Find where the given text appears and provide that cell's center as (X, Y) coordinate. 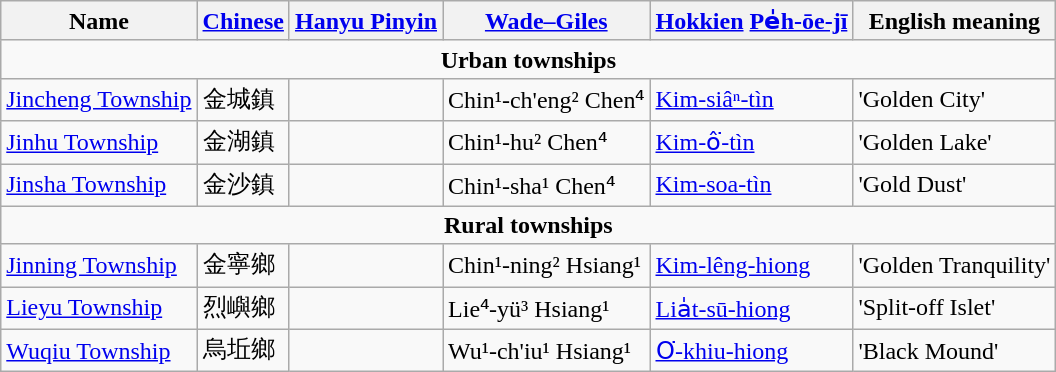
Kim-ô͘-tìn (752, 142)
'Golden City' (954, 100)
Chin¹-sha¹ Chen⁴ (546, 186)
'Golden Lake' (954, 142)
Urban townships (528, 59)
Chin¹-ch'eng² Chen⁴ (546, 100)
Hanyu Pinyin (366, 21)
O͘-khiu-hiong (752, 350)
Jinning Township (99, 266)
Hokkien Pe̍h-ōe-jī (752, 21)
Jinhu Township (99, 142)
Lieyu Township (99, 308)
Lia̍t-sū-hiong (752, 308)
Kim-siâⁿ-tìn (752, 100)
Chin¹-hu² Chen⁴ (546, 142)
Rural townships (528, 225)
'Gold Dust' (954, 186)
烏坵鄉 (243, 350)
Name (99, 21)
'Black Mound' (954, 350)
Kim-soa-tìn (752, 186)
烈嶼鄉 (243, 308)
Jincheng Township (99, 100)
Lie⁴-yü³ Hsiang¹ (546, 308)
Wade–Giles (546, 21)
'Golden Tranquility' (954, 266)
Wu¹-ch'iu¹ Hsiang¹ (546, 350)
'Split-off Islet' (954, 308)
Jinsha Township (99, 186)
Chin¹-ning² Hsiang¹ (546, 266)
金沙鎮 (243, 186)
金湖鎮 (243, 142)
金城鎮 (243, 100)
Chinese (243, 21)
Kim-lêng-hiong (752, 266)
Wuqiu Township (99, 350)
金寧鄉 (243, 266)
English meaning (954, 21)
